Locate the cell with the specified text and output its (x, y) center coordinate. 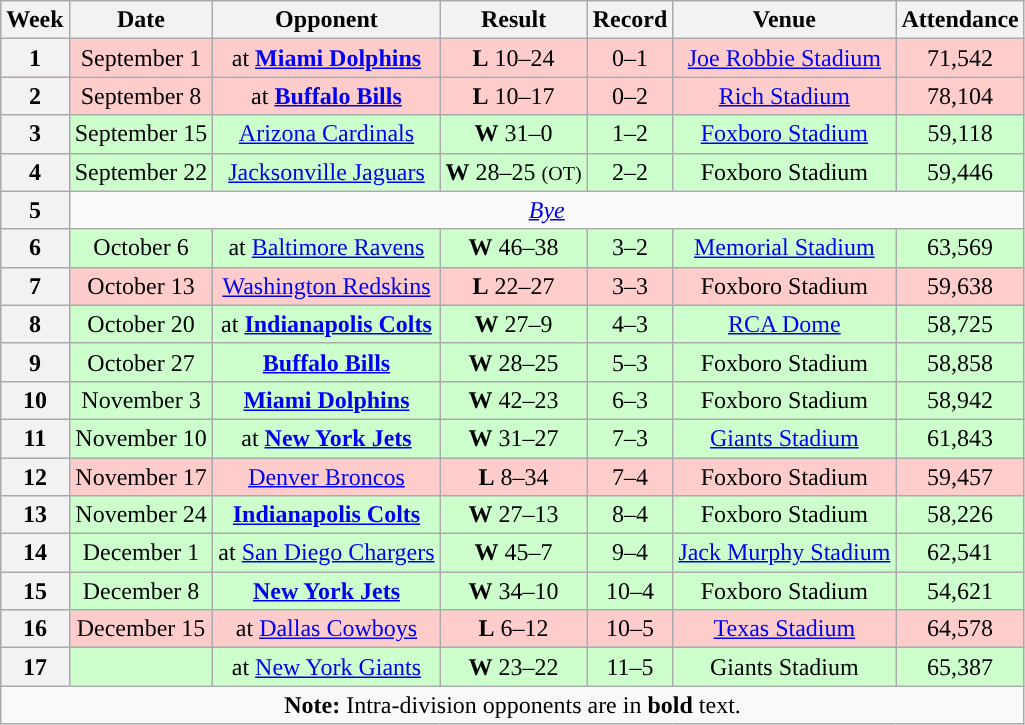
64,578 (960, 629)
at San Diego Chargers (326, 553)
Joe Robbie Stadium (784, 58)
Result (514, 20)
September 8 (141, 96)
78,104 (960, 96)
0–1 (630, 58)
11–5 (630, 667)
58,858 (960, 362)
W 42–23 (514, 400)
2–2 (630, 172)
14 (35, 553)
October 6 (141, 248)
Note: Intra-division opponents are in bold text. (513, 705)
W 31–27 (514, 438)
L 22–27 (514, 286)
17 (35, 667)
Opponent (326, 20)
10 (35, 400)
Venue (784, 20)
November 24 (141, 515)
December 8 (141, 591)
W 34–10 (514, 591)
71,542 (960, 58)
Jack Murphy Stadium (784, 553)
7 (35, 286)
Record (630, 20)
W 31–0 (514, 134)
Jacksonville Jaguars (326, 172)
63,569 (960, 248)
6–3 (630, 400)
L 6–12 (514, 629)
8 (35, 324)
59,457 (960, 477)
9 (35, 362)
0–2 (630, 96)
Washington Redskins (326, 286)
7–3 (630, 438)
65,387 (960, 667)
September 1 (141, 58)
6 (35, 248)
October 13 (141, 286)
1–2 (630, 134)
at Buffalo Bills (326, 96)
Rich Stadium (784, 96)
62,541 (960, 553)
59,638 (960, 286)
4 (35, 172)
November 17 (141, 477)
Date (141, 20)
Indianapolis Colts (326, 515)
3 (35, 134)
58,725 (960, 324)
November 3 (141, 400)
15 (35, 591)
at Miami Dolphins (326, 58)
5 (35, 210)
October 20 (141, 324)
September 15 (141, 134)
59,118 (960, 134)
58,942 (960, 400)
2 (35, 96)
November 10 (141, 438)
3–3 (630, 286)
at New York Jets (326, 438)
5–3 (630, 362)
W 46–38 (514, 248)
at New York Giants (326, 667)
W 28–25 (514, 362)
Buffalo Bills (326, 362)
December 15 (141, 629)
Texas Stadium (784, 629)
Week (35, 20)
W 23–22 (514, 667)
W 45–7 (514, 553)
W 28–25 (OT) (514, 172)
58,226 (960, 515)
4–3 (630, 324)
Memorial Stadium (784, 248)
Denver Broncos (326, 477)
13 (35, 515)
December 1 (141, 553)
Attendance (960, 20)
L 8–34 (514, 477)
Bye (546, 210)
10–4 (630, 591)
RCA Dome (784, 324)
9–4 (630, 553)
16 (35, 629)
8–4 (630, 515)
1 (35, 58)
7–4 (630, 477)
New York Jets (326, 591)
61,843 (960, 438)
at Baltimore Ravens (326, 248)
10–5 (630, 629)
3–2 (630, 248)
L 10–17 (514, 96)
54,621 (960, 591)
Arizona Cardinals (326, 134)
12 (35, 477)
L 10–24 (514, 58)
at Indianapolis Colts (326, 324)
September 22 (141, 172)
W 27–9 (514, 324)
W 27–13 (514, 515)
Miami Dolphins (326, 400)
59,446 (960, 172)
at Dallas Cowboys (326, 629)
11 (35, 438)
October 27 (141, 362)
